For the text-containing cell, return its midpoint in [X, Y] coordinate format. 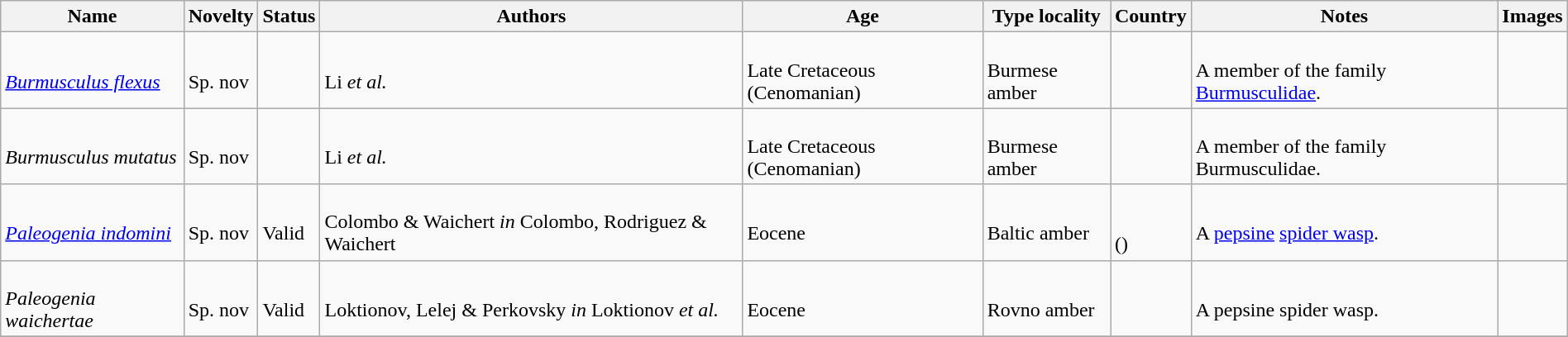
Novelty [221, 17]
Burmusculus mutatus [93, 146]
Loktionov, Lelej & Perkovsky in Loktionov et al. [531, 298]
Notes [1345, 17]
Images [1532, 17]
Paleogenia indomini [93, 222]
Authors [531, 17]
Burmusculus flexus [93, 70]
Rovno amber [1046, 298]
Baltic amber [1046, 222]
Type locality [1046, 17]
Colombo & Waichert in Colombo, Rodriguez & Waichert [531, 222]
Status [289, 17]
Paleogenia waichertae [93, 298]
Name [93, 17]
Country [1150, 17]
() [1150, 222]
Age [863, 17]
